Pinpoint the cell where the given text exists, returning its [x, y] midpoint coordinate. 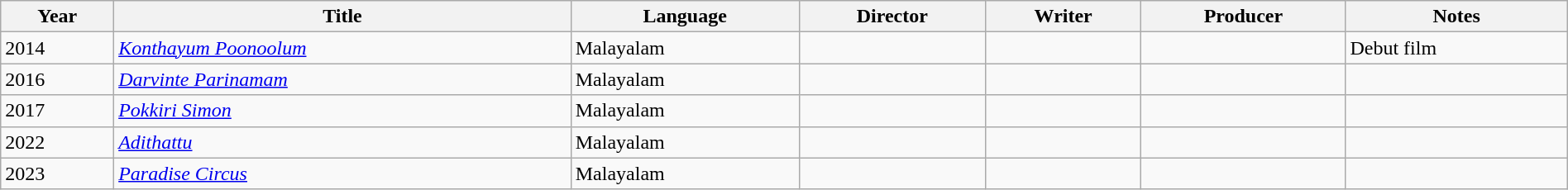
Writer [1064, 17]
Paradise Circus [342, 173]
Producer [1244, 17]
2014 [58, 48]
Darvinte Parinamam [342, 79]
Notes [1456, 17]
Debut film [1456, 48]
Title [342, 17]
Year [58, 17]
Language [685, 17]
2022 [58, 142]
Pokkiri Simon [342, 111]
2016 [58, 79]
Adithattu [342, 142]
Konthayum Poonoolum [342, 48]
2023 [58, 173]
Director [892, 17]
2017 [58, 111]
